From the cell containing the given text, extract its center point as [X, Y] coordinate. 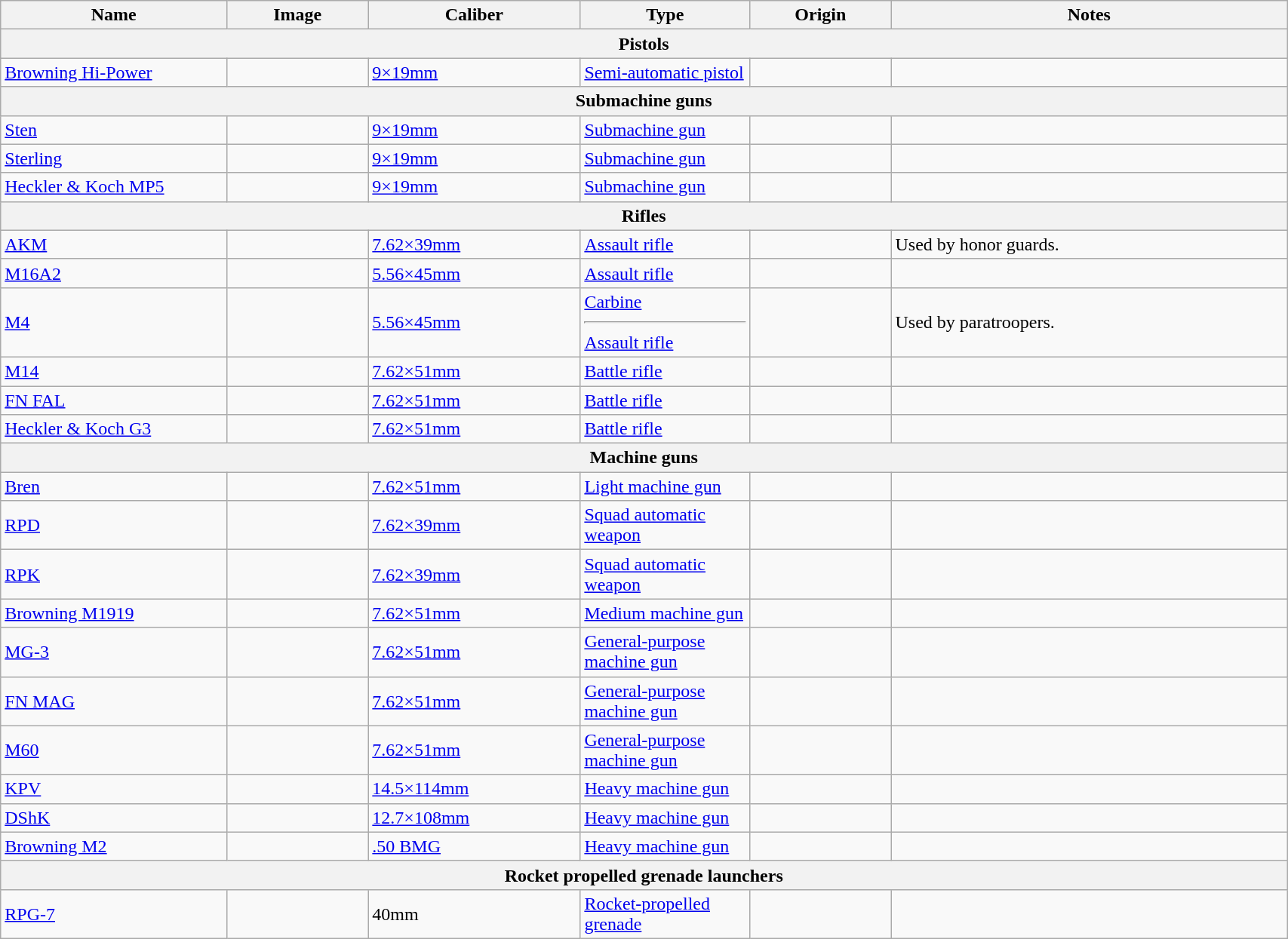
Origin [821, 15]
Pistols [644, 44]
Submachine guns [644, 101]
.50 BMG [474, 846]
Image [297, 15]
FN MAG [114, 701]
Rocket-propelled grenade [666, 914]
Semi-automatic pistol [666, 72]
CarbineAssault rifle [666, 322]
M60 [114, 750]
Light machine gun [666, 486]
Used by paratroopers. [1090, 322]
Browning Hi-Power [114, 72]
Type [666, 15]
Rocket propelled grenade launchers [644, 875]
14.5×114mm [474, 789]
MG-3 [114, 652]
Used by honor guards. [1090, 244]
40mm [474, 914]
Heckler & Koch G3 [114, 429]
KPV [114, 789]
FN FAL [114, 400]
Rifles [644, 216]
Sten [114, 130]
Machine guns [644, 458]
Browning M2 [114, 846]
AKM [114, 244]
Bren [114, 486]
Name [114, 15]
Heckler & Koch MP5 [114, 187]
Notes [1090, 15]
RPK [114, 575]
RPD [114, 525]
Sterling [114, 158]
12.7×108mm [474, 818]
DShK [114, 818]
RPG-7 [114, 914]
M16A2 [114, 273]
M4 [114, 322]
Browning M1919 [114, 613]
M14 [114, 371]
Medium machine gun [666, 613]
Caliber [474, 15]
